Extract the (x, y) coordinate from the center of the cell holding the provided text.  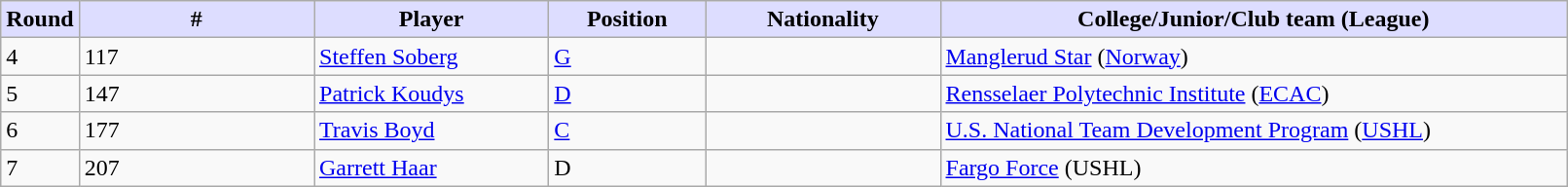
147 (197, 93)
Nationality (823, 19)
Player (430, 19)
Round (40, 19)
207 (197, 168)
U.S. National Team Development Program (USHL) (1254, 131)
Rensselaer Polytechnic Institute (ECAC) (1254, 93)
C (627, 131)
Garrett Haar (430, 168)
4 (40, 56)
5 (40, 93)
6 (40, 131)
Steffen Soberg (430, 56)
117 (197, 56)
Position (627, 19)
Travis Boyd (430, 131)
177 (197, 131)
Manglerud Star (Norway) (1254, 56)
Patrick Koudys (430, 93)
# (197, 19)
G (627, 56)
Fargo Force (USHL) (1254, 168)
College/Junior/Club team (League) (1254, 19)
7 (40, 168)
